From the cell containing the given text, extract its center point as (X, Y) coordinate. 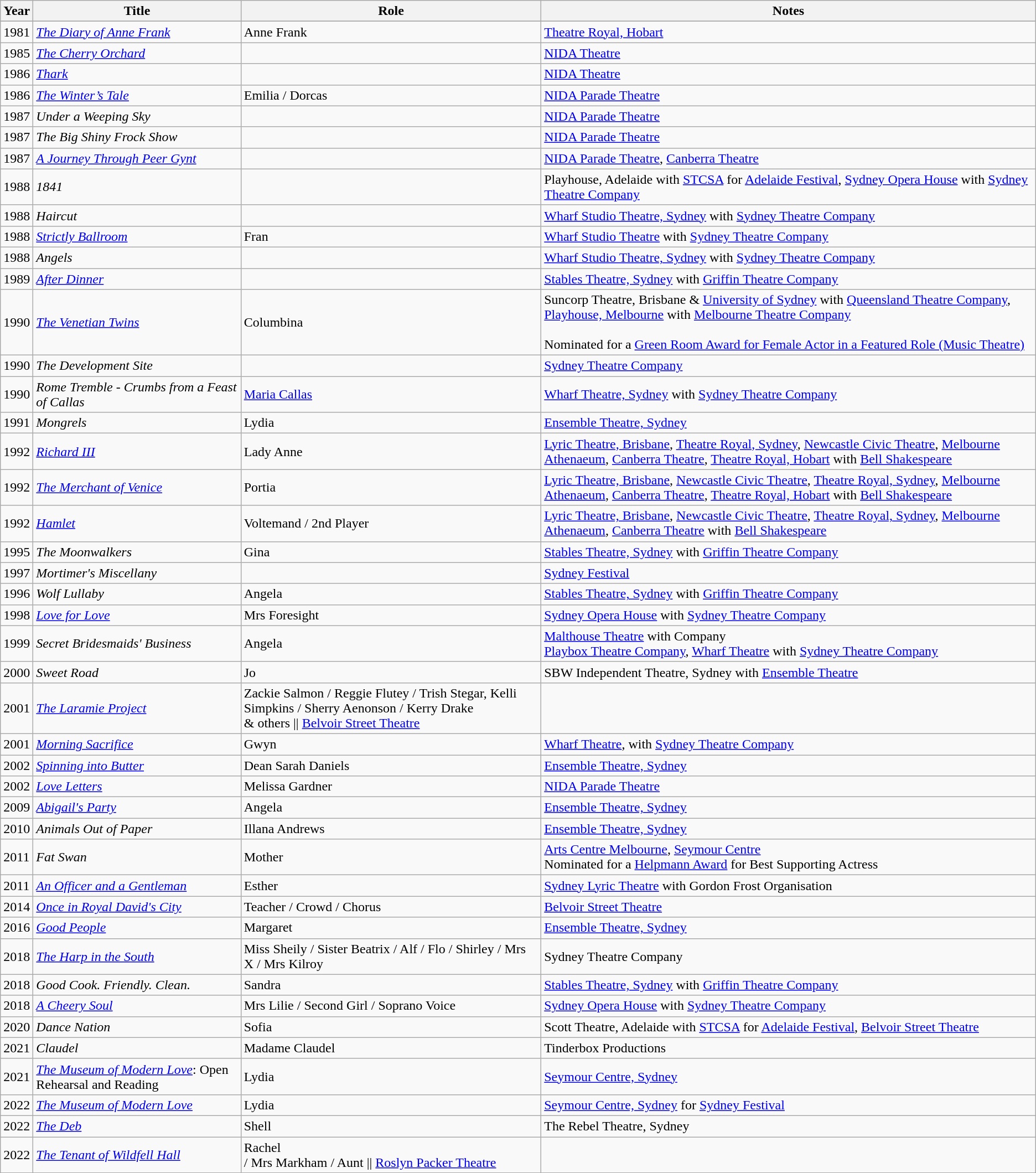
1997 (17, 573)
Love Letters (137, 787)
Teacher / Crowd / Chorus (391, 907)
A Journey Through Peer Gynt (137, 158)
1995 (17, 552)
Anne Frank (391, 32)
1999 (17, 643)
The Deb (137, 1126)
Under a Weeping Sky (137, 116)
NIDA Parade Theatre, Canberra Theatre (789, 158)
Arts Centre Melbourne, Seymour Centre Nominated for a Helpmann Award for Best Supporting Actress (789, 857)
The Museum of Modern Love: Open Rehearsal and Reading (137, 1076)
Sydney Festival (789, 573)
Madame Claudel (391, 1048)
Margaret (391, 928)
After Dinner (137, 278)
Secret Bridesmaids' Business (137, 643)
2014 (17, 907)
Lady Anne (391, 452)
Rome Tremble - Crumbs from a Feast of Callas (137, 394)
Notes (789, 11)
Wharf Theatre, Sydney with Sydney Theatre Company (789, 394)
Abigail's Party (137, 808)
Sandra (391, 985)
The Harp in the South (137, 957)
Theatre Royal, Hobart (789, 32)
The Venetian Twins (137, 322)
Maria Callas (391, 394)
Rachel/ Mrs Markham / Aunt || Roslyn Packer Theatre (391, 1155)
1998 (17, 615)
The Cherry Orchard (137, 53)
Good Cook. Friendly. Clean. (137, 985)
The Winter’s Tale (137, 95)
Love for Love (137, 615)
Role (391, 11)
The Diary of Anne Frank (137, 32)
Thark (137, 74)
Strictly Ballroom (137, 236)
Shell (391, 1126)
Year (17, 11)
1985 (17, 53)
Wharf Studio Theatre with Sydney Theatre Company (789, 236)
Miss Sheily / Sister Beatrix / Alf / Flo / Shirley / Mrs X / Mrs Kilroy (391, 957)
Wolf Lullaby (137, 594)
Gwyn (391, 744)
2010 (17, 829)
1841 (137, 187)
Morning Sacrifice (137, 744)
2009 (17, 808)
Good People (137, 928)
Voltemand / 2nd Player (391, 524)
1991 (17, 423)
Malthouse Theatre with CompanyPlaybox Theatre Company, Wharf Theatre with Sydney Theatre Company (789, 643)
Wharf Theatre, with Sydney Theatre Company (789, 744)
Scott Theatre, Adelaide with STCSA for Adelaide Festival, Belvoir Street Theatre (789, 1027)
Fat Swan (137, 857)
Dance Nation (137, 1027)
Illana Andrews (391, 829)
Dean Sarah Daniels (391, 766)
Tinderbox Productions (789, 1048)
2016 (17, 928)
Gina (391, 552)
Playhouse, Adelaide with STCSA for Adelaide Festival, Sydney Opera House with Sydney Theatre Company (789, 187)
Jo (391, 672)
1989 (17, 278)
Animals Out of Paper (137, 829)
Lyric Theatre, Brisbane, Newcastle Civic Theatre, Theatre Royal, Sydney, Melbourne Athenaeum, Canberra Theatre with Bell Shakespeare (789, 524)
Portia (391, 487)
Sweet Road (137, 672)
Hamlet (137, 524)
2000 (17, 672)
Claudel (137, 1048)
Seymour Centre, Sydney (789, 1076)
Spinning into Butter (137, 766)
An Officer and a Gentleman (137, 886)
The Merchant of Venice (137, 487)
The Moonwalkers (137, 552)
Richard III (137, 452)
Melissa Gardner (391, 787)
Once in Royal David's City (137, 907)
1996 (17, 594)
Seymour Centre, Sydney for Sydney Festival (789, 1105)
Zackie Salmon / Reggie Flutey / Trish Stegar, Kelli Simpkins / Sherry Aenonson / Kerry Drake& others || Belvoir Street Theatre (391, 708)
Sydney Lyric Theatre with Gordon Frost Organisation (789, 886)
Mrs Foresight (391, 615)
Mrs Lilie / Second Girl / Soprano Voice (391, 1006)
The Museum of Modern Love (137, 1105)
The Rebel Theatre, Sydney (789, 1126)
A Cheery Soul (137, 1006)
SBW Independent Theatre, Sydney with Ensemble Theatre (789, 672)
Mother (391, 857)
The Development Site (137, 366)
Haircut (137, 215)
Title (137, 11)
Mongrels (137, 423)
1981 (17, 32)
Belvoir Street Theatre (789, 907)
Esther (391, 886)
Sofia (391, 1027)
The Laramie Project (137, 708)
The Tenant of Wildfell Hall (137, 1155)
Mortimer's Miscellany (137, 573)
Emilia / Dorcas (391, 95)
Angels (137, 257)
Columbina (391, 322)
The Big Shiny Frock Show (137, 137)
Fran (391, 236)
2020 (17, 1027)
